Extract the (X, Y) coordinate from the center of the cell holding the provided text.  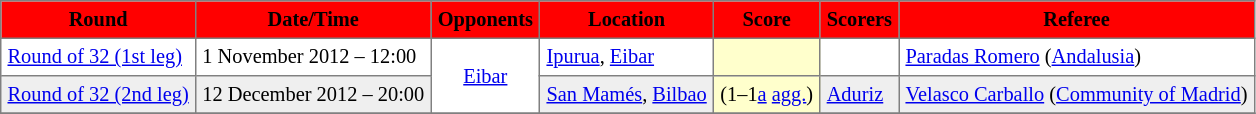
Velasco Carballo (Community of Madrid) (1077, 95)
Score (766, 20)
Ipurua, Eibar (627, 57)
Eibar (486, 76)
Location (627, 20)
Referee (1077, 20)
Date/Time (313, 20)
12 December 2012 – 20:00 (313, 95)
Opponents (486, 20)
1 November 2012 – 12:00 (313, 57)
Round of 32 (2nd leg) (98, 95)
Round of 32 (1st leg) (98, 57)
Round (98, 20)
Aduriz (860, 95)
Paradas Romero (Andalusia) (1077, 57)
San Mamés, Bilbao (627, 95)
(1–1a agg.) (766, 95)
Scorers (860, 20)
